Provide the (x, y) coordinate of the cell's center where the given text is located.  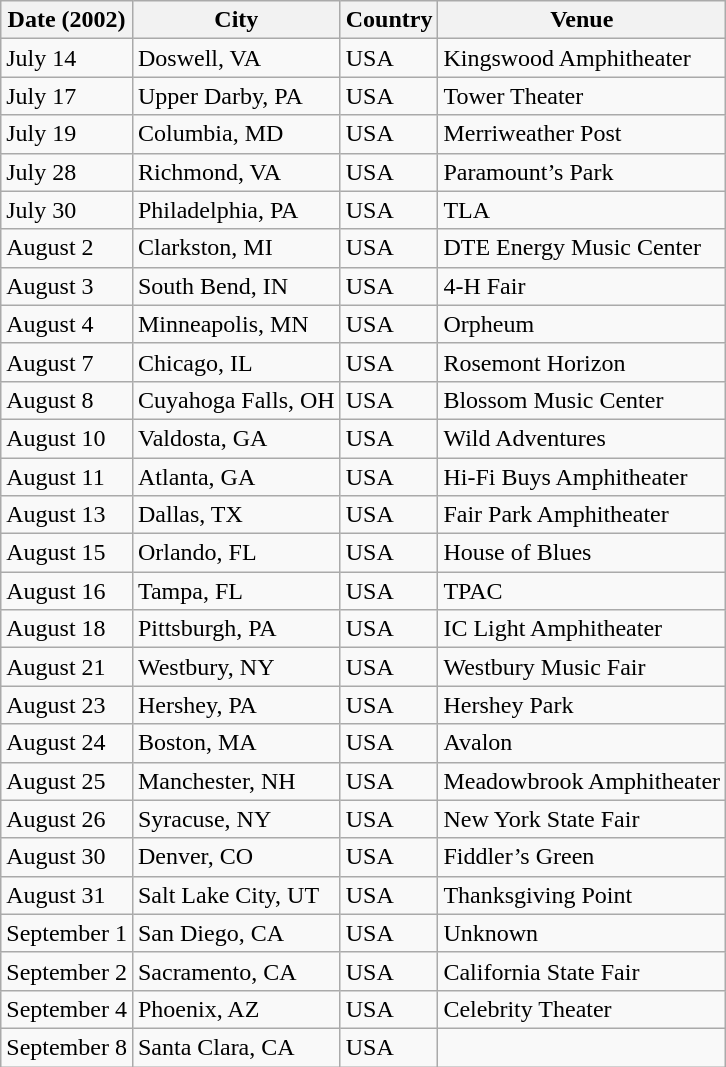
Venue (582, 20)
Avalon (582, 743)
August 8 (67, 400)
Merriweather Post (582, 134)
Phoenix, AZ (236, 1009)
Sacramento, CA (236, 971)
Manchester, NH (236, 781)
August 21 (67, 667)
Salt Lake City, UT (236, 895)
Fair Park Amphitheater (582, 515)
Santa Clara, CA (236, 1047)
IC Light Amphitheater (582, 629)
Paramount’s Park (582, 172)
August 18 (67, 629)
August 23 (67, 705)
Westbury, NY (236, 667)
Cuyahoga Falls, OH (236, 400)
Chicago, IL (236, 362)
Unknown (582, 933)
August 11 (67, 477)
New York State Fair (582, 819)
Orlando, FL (236, 553)
Boston, MA (236, 743)
Denver, CO (236, 857)
DTE Energy Music Center (582, 248)
Doswell, VA (236, 58)
Orpheum (582, 324)
TLA (582, 210)
California State Fair (582, 971)
August 10 (67, 438)
Date (2002) (67, 20)
San Diego, CA (236, 933)
August 16 (67, 591)
August 7 (67, 362)
August 15 (67, 553)
August 31 (67, 895)
Hershey, PA (236, 705)
Hi-Fi Buys Amphitheater (582, 477)
Columbia, MD (236, 134)
August 30 (67, 857)
Meadowbrook Amphitheater (582, 781)
Wild Adventures (582, 438)
September 4 (67, 1009)
August 3 (67, 286)
Pittsburgh, PA (236, 629)
August 4 (67, 324)
Hershey Park (582, 705)
Richmond, VA (236, 172)
August 2 (67, 248)
August 13 (67, 515)
September 8 (67, 1047)
Clarkston, MI (236, 248)
Dallas, TX (236, 515)
August 24 (67, 743)
Valdosta, GA (236, 438)
September 1 (67, 933)
South Bend, IN (236, 286)
Country (389, 20)
4-H Fair (582, 286)
August 25 (67, 781)
Thanksgiving Point (582, 895)
July 30 (67, 210)
July 17 (67, 96)
Philadelphia, PA (236, 210)
Upper Darby, PA (236, 96)
Minneapolis, MN (236, 324)
September 2 (67, 971)
House of Blues (582, 553)
Westbury Music Fair (582, 667)
July 14 (67, 58)
Tampa, FL (236, 591)
Tower Theater (582, 96)
Blossom Music Center (582, 400)
July 28 (67, 172)
August 26 (67, 819)
July 19 (67, 134)
Rosemont Horizon (582, 362)
Atlanta, GA (236, 477)
Syracuse, NY (236, 819)
Celebrity Theater (582, 1009)
Fiddler’s Green (582, 857)
Kingswood Amphitheater (582, 58)
City (236, 20)
TPAC (582, 591)
